Determine the (X, Y) coordinate at the center of the cell enclosing the given text.  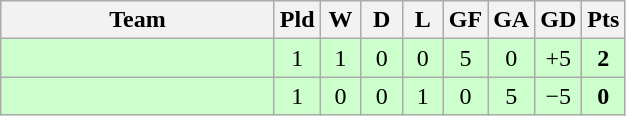
L (422, 20)
GA (512, 20)
W (340, 20)
Team (138, 20)
−5 (558, 96)
Pts (604, 20)
2 (604, 58)
GF (465, 20)
+5 (558, 58)
Pld (297, 20)
D (382, 20)
GD (558, 20)
